For the text-containing cell, return its midpoint in (x, y) coordinate format. 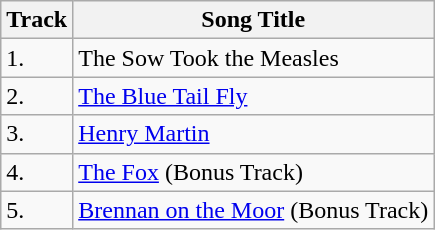
The Sow Took the Measles (254, 58)
The Blue Tail Fly (254, 96)
Brennan on the Moor (Bonus Track) (254, 210)
4. (37, 172)
Henry Martin (254, 134)
1. (37, 58)
Track (37, 20)
5. (37, 210)
3. (37, 134)
The Fox (Bonus Track) (254, 172)
Song Title (254, 20)
2. (37, 96)
